Return [X, Y] of the center of cell containing provided text 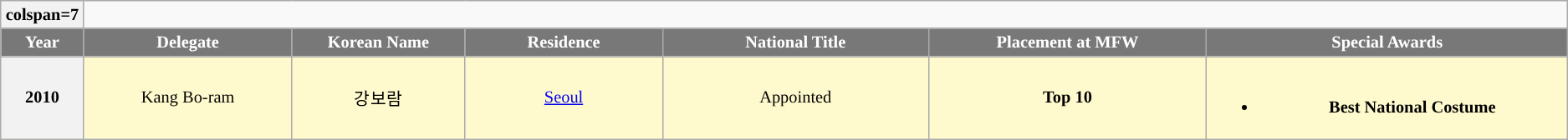
Best National Costume [1387, 97]
colspan=7 [42, 14]
National Title [795, 42]
Placement at MFW [1067, 42]
Appointed [795, 97]
Seoul [564, 97]
강보람 [378, 97]
Delegate [187, 42]
Special Awards [1387, 42]
Korean Name [378, 42]
Kang Bo-ram [187, 97]
Year [42, 42]
Top 10 [1067, 97]
2010 [42, 97]
Residence [564, 42]
